Find where the given text appears and provide that cell's center as [x, y] coordinate. 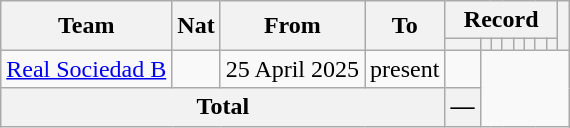
present [405, 69]
Total [223, 107]
Record [501, 20]
Real Sociedad B [86, 69]
25 April 2025 [292, 69]
To [405, 26]
From [292, 26]
Team [86, 26]
Nat [196, 26]
— [462, 107]
